Locate the cell with the specified text and output its (x, y) center coordinate. 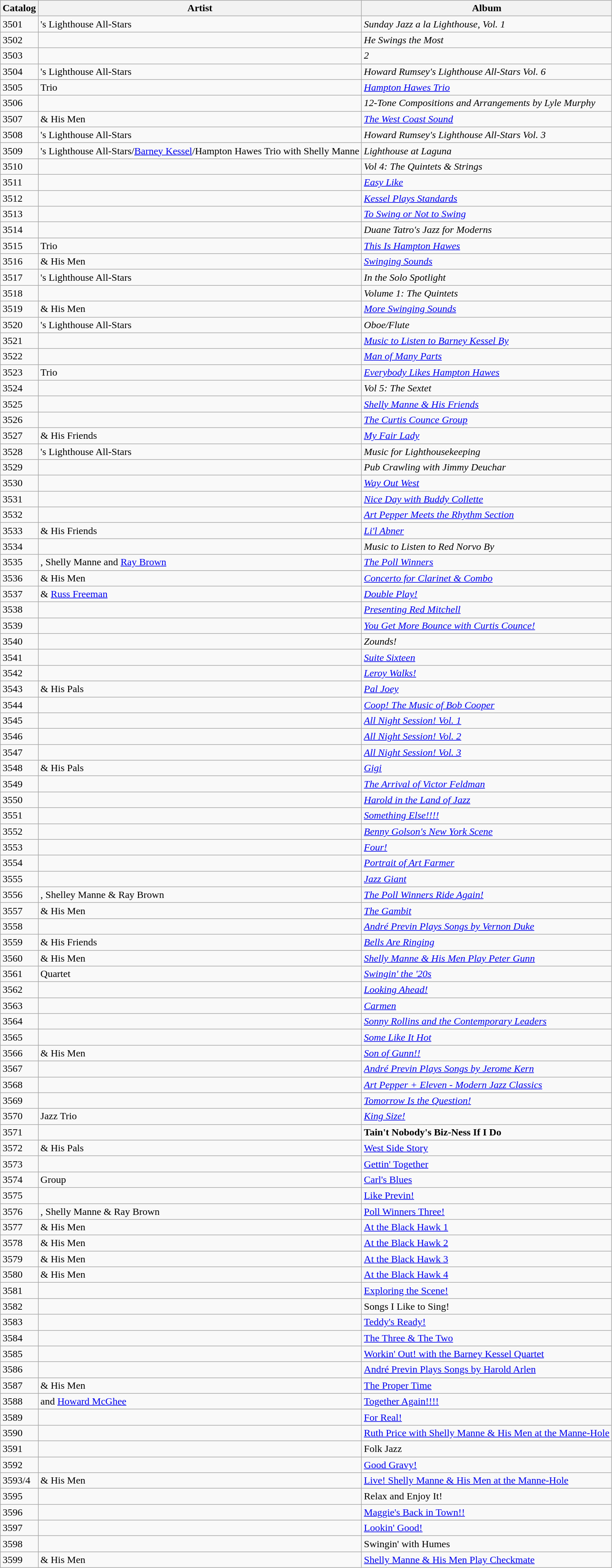
At the Black Hawk 2 (487, 1243)
3551 (19, 816)
Together Again!!!! (487, 1401)
Like Previn! (487, 1195)
More Swinging Sounds (487, 309)
3513 (19, 214)
3558 (19, 926)
3567 (19, 1069)
Maggie's Back in Town!! (487, 1512)
3595 (19, 1496)
3584 (19, 1338)
3524 (19, 388)
Pal Joey (487, 689)
Son of Gunn!! (487, 1053)
Sonny Rollins and the Contemporary Leaders (487, 1021)
3503 (19, 56)
Teddy's Ready! (487, 1322)
3573 (19, 1164)
3596 (19, 1512)
The Poll Winners Ride Again! (487, 895)
3518 (19, 293)
Easy Like (487, 182)
3572 (19, 1148)
Music to Listen to Red Norvo By (487, 547)
3528 (19, 451)
's Lighthouse All-Stars/Barney Kessel/Hampton Hawes Trio with Shelly Manne (200, 151)
3582 (19, 1306)
Swingin' with Humes (487, 1544)
3574 (19, 1180)
3569 (19, 1101)
3593/4 (19, 1481)
Music for Lighthousekeeping (487, 451)
Folk Jazz (487, 1449)
3568 (19, 1085)
Songs I Like to Sing! (487, 1306)
Harold in the Land of Jazz (487, 800)
Gigi (487, 768)
Swinging Sounds (487, 262)
3562 (19, 990)
At the Black Hawk 4 (487, 1275)
3527 (19, 435)
Exploring the Scene! (487, 1291)
Volume 1: The Quintets (487, 293)
3501 (19, 24)
3587 (19, 1385)
At the Black Hawk 3 (487, 1259)
Li'l Abner (487, 531)
Coop! The Music of Bob Cooper (487, 705)
3540 (19, 641)
For Real! (487, 1417)
3507 (19, 119)
3522 (19, 356)
3580 (19, 1275)
3583 (19, 1322)
Swingin' the '20s (487, 974)
3544 (19, 705)
3537 (19, 594)
3521 (19, 341)
3588 (19, 1401)
3581 (19, 1291)
3585 (19, 1354)
Tain't Nobody's Biz-Ness If I Do (487, 1132)
3509 (19, 151)
3525 (19, 404)
Tomorrow Is the Question! (487, 1101)
Something Else!!!! (487, 816)
3578 (19, 1243)
& Russ Freeman (200, 594)
Everybody Likes Hampton Hawes (487, 372)
Looking Ahead! (487, 990)
, Shelley Manne & Ray Brown (200, 895)
3589 (19, 1417)
3591 (19, 1449)
3506 (19, 103)
Group (200, 1180)
3575 (19, 1195)
Vol 4: The Quintets & Strings (487, 166)
All Night Session! Vol. 1 (487, 721)
3579 (19, 1259)
All Night Session! Vol. 3 (487, 752)
3564 (19, 1021)
André Previn Plays Songs by Harold Arlen (487, 1370)
3548 (19, 768)
Carl's Blues (487, 1180)
3597 (19, 1528)
Four! (487, 847)
3559 (19, 942)
Howard Rumsey's Lighthouse All-Stars Vol. 3 (487, 135)
The Three & The Two (487, 1338)
You Get More Bounce with Curtis Counce! (487, 626)
12-Tone Compositions and Arrangements by Lyle Murphy (487, 103)
, Shelly Manne & Ray Brown (200, 1212)
Bells Are Ringing (487, 942)
3546 (19, 737)
The Proper Time (487, 1385)
3586 (19, 1370)
Concerto for Clarinet & Combo (487, 578)
Carmen (487, 1006)
3556 (19, 895)
3563 (19, 1006)
Ruth Price with Shelly Manne & His Men at the Manne-Hole (487, 1433)
Lookin' Good! (487, 1528)
3538 (19, 610)
3555 (19, 879)
He Swings the Most (487, 40)
3526 (19, 420)
Jazz Trio (200, 1116)
3547 (19, 752)
All Night Session! Vol. 2 (487, 737)
Shelly Manne & His Friends (487, 404)
The Arrival of Victor Feldman (487, 784)
3534 (19, 547)
Double Play! (487, 594)
Benny Golson's New York Scene (487, 831)
3502 (19, 40)
3517 (19, 277)
Suite Sixteen (487, 657)
3557 (19, 910)
3520 (19, 325)
West Side Story (487, 1148)
and Howard McGhee (200, 1401)
Howard Rumsey's Lighthouse All-Stars Vol. 6 (487, 72)
Zounds! (487, 641)
3561 (19, 974)
3532 (19, 515)
Gettin' Together (487, 1164)
In the Solo Spotlight (487, 277)
This Is Hampton Hawes (487, 246)
Artist (200, 8)
3553 (19, 847)
Shelly Manne & His Men Play Peter Gunn (487, 958)
3543 (19, 689)
Relax and Enjoy It! (487, 1496)
3577 (19, 1227)
Album (487, 8)
André Previn Plays Songs by Vernon Duke (487, 926)
Way Out West (487, 483)
3512 (19, 198)
Kessel Plays Standards (487, 198)
3599 (19, 1560)
At the Black Hawk 1 (487, 1227)
, Shelly Manne and Ray Brown (200, 562)
Good Gravy! (487, 1464)
Some Like It Hot (487, 1037)
3504 (19, 72)
The Gambit (487, 910)
Hampton Hawes Trio (487, 87)
Presenting Red Mitchell (487, 610)
3508 (19, 135)
3530 (19, 483)
3554 (19, 863)
3515 (19, 246)
Art Pepper Meets the Rhythm Section (487, 515)
Poll Winners Three! (487, 1212)
3550 (19, 800)
3571 (19, 1132)
3531 (19, 499)
3523 (19, 372)
3529 (19, 467)
Nice Day with Buddy Collette (487, 499)
The Poll Winners (487, 562)
3533 (19, 531)
To Swing or Not to Swing (487, 214)
Catalog (19, 8)
The West Coast Sound (487, 119)
2 (487, 56)
3542 (19, 673)
Pub Crawling with Jimmy Deuchar (487, 467)
3510 (19, 166)
Sunday Jazz a la Lighthouse, Vol. 1 (487, 24)
Jazz Giant (487, 879)
3516 (19, 262)
My Fair Lady (487, 435)
3560 (19, 958)
3535 (19, 562)
Workin' Out! with the Barney Kessel Quartet (487, 1354)
3541 (19, 657)
Portrait of Art Farmer (487, 863)
Art Pepper + Eleven - Modern Jazz Classics (487, 1085)
3552 (19, 831)
3536 (19, 578)
3514 (19, 230)
André Previn Plays Songs by Jerome Kern (487, 1069)
3545 (19, 721)
Leroy Walks! (487, 673)
3565 (19, 1037)
3570 (19, 1116)
3592 (19, 1464)
3505 (19, 87)
Lighthouse at Laguna (487, 151)
Man of Many Parts (487, 356)
3598 (19, 1544)
Music to Listen to Barney Kessel By (487, 341)
3539 (19, 626)
Live! Shelly Manne & His Men at the Manne-Hole (487, 1481)
3566 (19, 1053)
3576 (19, 1212)
Quartet (200, 974)
Duane Tatro's Jazz for Moderns (487, 230)
3519 (19, 309)
Oboe/Flute (487, 325)
The Curtis Counce Group (487, 420)
3511 (19, 182)
King Size! (487, 1116)
3590 (19, 1433)
3549 (19, 784)
Shelly Manne & His Men Play Checkmate (487, 1560)
Vol 5: The Sextet (487, 388)
